Determine the (X, Y) coordinate at the center of the cell enclosing the given text.  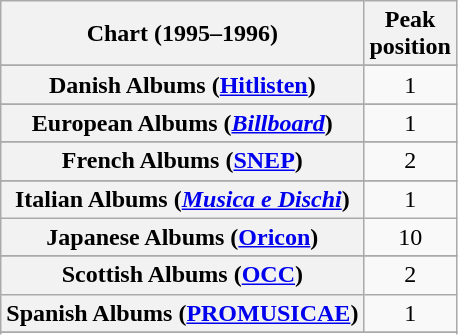
Chart (1995–1996) (182, 34)
10 (410, 237)
Scottish Albums (OCC) (182, 275)
Danish Albums (Hitlisten) (182, 85)
French Albums (SNEP) (182, 161)
Italian Albums (Musica e Dischi) (182, 199)
European Albums (Billboard) (182, 123)
Spanish Albums (PROMUSICAE) (182, 313)
Peakposition (410, 34)
Japanese Albums (Oricon) (182, 237)
